Scan for the cell matching the given text and deliver its [x, y] coordinate at center. 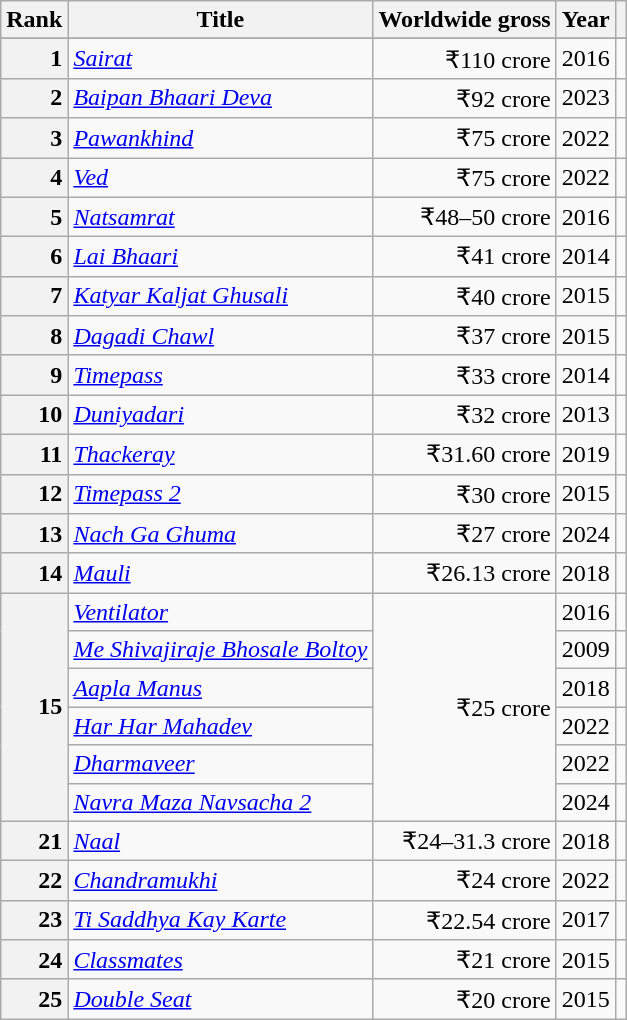
Pawankhind [220, 138]
2017 [586, 920]
Sairat [220, 59]
Dagadi Chawl [220, 336]
Har Har Mahadev [220, 726]
24 [34, 960]
12 [34, 494]
10 [34, 415]
₹48–50 crore [464, 217]
3 [34, 138]
₹22.54 crore [464, 920]
Ventilator [220, 612]
Classmates [220, 960]
21 [34, 841]
₹31.60 crore [464, 454]
Nach Ga Ghuma [220, 534]
2 [34, 98]
Aapla Manus [220, 688]
₹27 crore [464, 534]
7 [34, 296]
Timepass 2 [220, 494]
Baipan Bhaari Deva [220, 98]
Chandramukhi [220, 881]
Navra Maza Navsacha 2 [220, 802]
₹30 crore [464, 494]
Katyar Kaljat Ghusali [220, 296]
5 [34, 217]
Ti Saddhya Kay Karte [220, 920]
Dharmaveer [220, 764]
Thackeray [220, 454]
25 [34, 999]
6 [34, 257]
Double Seat [220, 999]
Title [220, 20]
2019 [586, 454]
14 [34, 573]
₹21 crore [464, 960]
Me Shivajiraje Bhosale Boltoy [220, 650]
2009 [586, 650]
Year [586, 20]
Rank [34, 20]
22 [34, 881]
Duniyadari [220, 415]
₹20 crore [464, 999]
1 [34, 59]
13 [34, 534]
8 [34, 336]
₹92 crore [464, 98]
9 [34, 375]
Ved [220, 178]
11 [34, 454]
4 [34, 178]
₹24–31.3 crore [464, 841]
₹32 crore [464, 415]
15 [34, 707]
2023 [586, 98]
Timepass [220, 375]
₹25 crore [464, 707]
Lai Bhaari [220, 257]
₹40 crore [464, 296]
Worldwide gross [464, 20]
Naal [220, 841]
₹24 crore [464, 881]
Natsamrat [220, 217]
Mauli [220, 573]
₹41 crore [464, 257]
2013 [586, 415]
₹110 crore [464, 59]
₹26.13 crore [464, 573]
23 [34, 920]
₹37 crore [464, 336]
₹33 crore [464, 375]
